Detect which cell encompasses the target text, then output its [x, y] center coordinate. 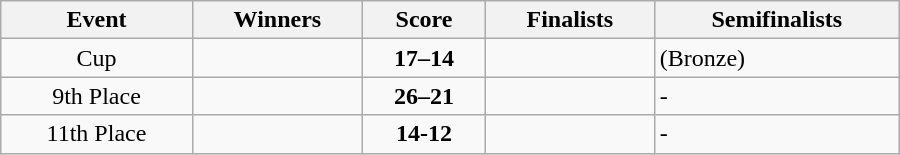
14-12 [424, 134]
9th Place [96, 96]
Score [424, 20]
17–14 [424, 58]
Semifinalists [776, 20]
11th Place [96, 134]
Winners [277, 20]
(Bronze) [776, 58]
Cup [96, 58]
Event [96, 20]
Finalists [570, 20]
26–21 [424, 96]
